Output the (X, Y) coordinate of the center of the cell containing the given text.  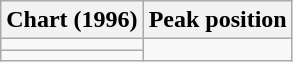
Chart (1996) (72, 20)
Peak position (218, 20)
